Scan for the cell matching the given text and deliver its [X, Y] coordinate at center. 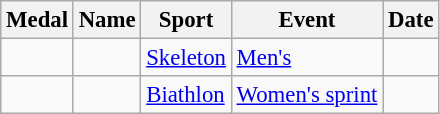
Event [306, 20]
Women's sprint [306, 95]
Name [107, 20]
Skeleton [186, 58]
Men's [306, 58]
Biathlon [186, 95]
Medal [38, 20]
Sport [186, 20]
Date [411, 20]
